Return (x, y) of the center of cell containing provided text 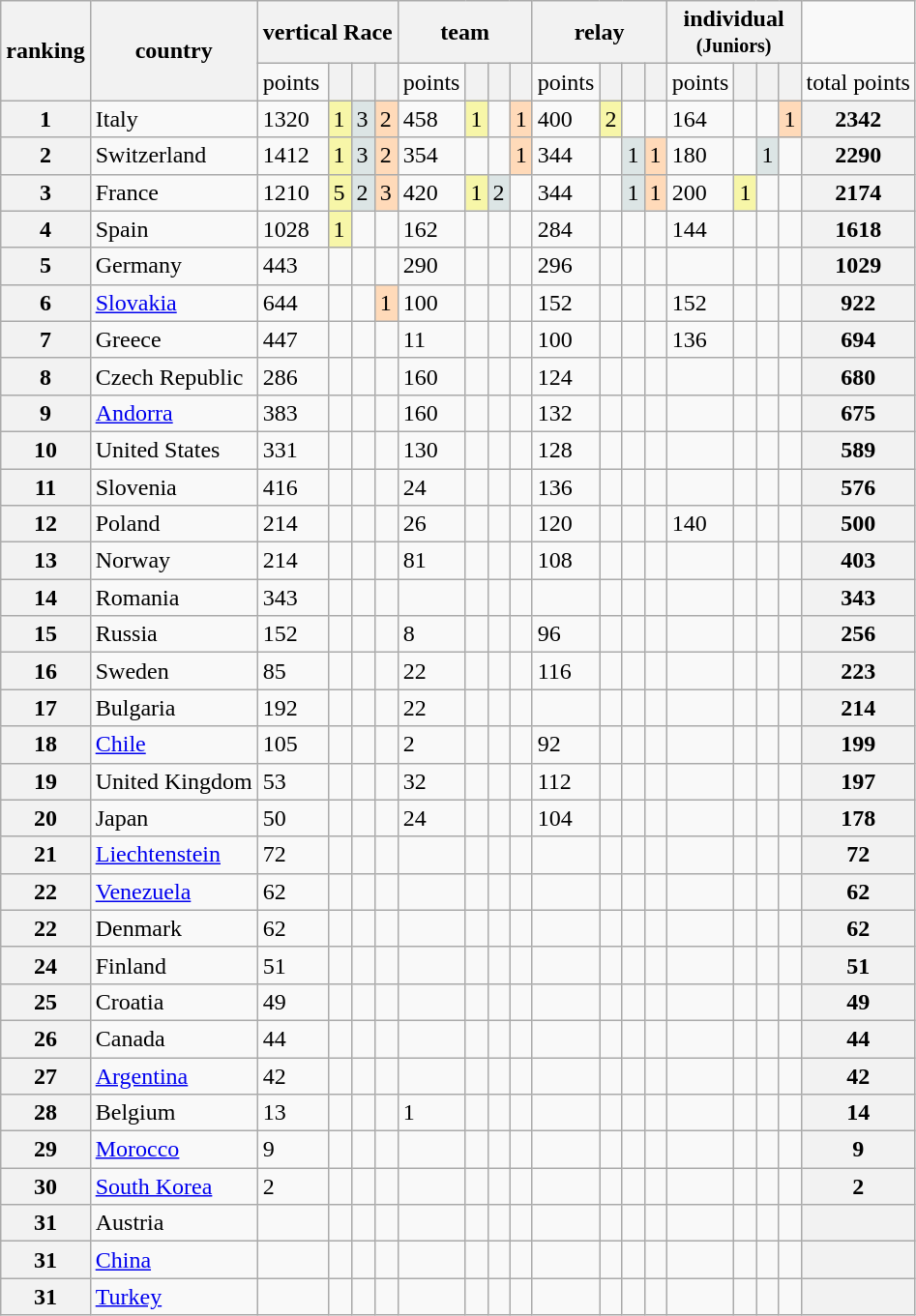
Canada (174, 1038)
Italy (174, 119)
21 (45, 855)
178 (858, 818)
144 (700, 229)
2174 (858, 192)
Slovakia (174, 303)
Sweden (174, 671)
124 (566, 376)
128 (566, 450)
Bulgaria (174, 708)
18 (45, 745)
400 (566, 119)
180 (700, 156)
30 (45, 1186)
27 (45, 1076)
458 (431, 119)
420 (431, 192)
192 (292, 708)
individual(Juniors) (733, 33)
130 (431, 450)
105 (292, 745)
200 (700, 192)
29 (45, 1150)
354 (431, 156)
Andorra (174, 413)
Liechtenstein (174, 855)
Japan (174, 818)
140 (700, 524)
Finland (174, 965)
81 (431, 561)
vertical Race (327, 33)
92 (566, 745)
Germany (174, 266)
112 (566, 781)
17 (45, 708)
416 (292, 486)
53 (292, 781)
Switzerland (174, 156)
United States (174, 450)
403 (858, 561)
383 (292, 413)
32 (431, 781)
447 (292, 339)
104 (566, 818)
28 (45, 1113)
85 (292, 671)
284 (566, 229)
Morocco (174, 1150)
United Kingdom (174, 781)
576 (858, 486)
197 (858, 781)
1028 (292, 229)
1618 (858, 229)
1412 (292, 156)
Russia (174, 634)
286 (292, 376)
France (174, 192)
296 (566, 266)
116 (566, 671)
223 (858, 671)
16 (45, 671)
199 (858, 745)
96 (566, 634)
644 (292, 303)
15 (45, 634)
country (174, 50)
team (464, 33)
7 (45, 339)
922 (858, 303)
Chile (174, 745)
Spain (174, 229)
500 (858, 524)
Argentina (174, 1076)
relay (600, 33)
Turkey (174, 1297)
680 (858, 376)
Czech Republic (174, 376)
Venezuela (174, 892)
12 (45, 524)
Norway (174, 561)
256 (858, 634)
total points (858, 82)
1210 (292, 192)
1029 (858, 266)
2290 (858, 156)
1320 (292, 119)
162 (431, 229)
108 (566, 561)
6 (45, 303)
South Korea (174, 1186)
2342 (858, 119)
164 (700, 119)
331 (292, 450)
Austria (174, 1223)
290 (431, 266)
50 (292, 818)
120 (566, 524)
25 (45, 1002)
4 (45, 229)
20 (45, 818)
132 (566, 413)
Denmark (174, 928)
ranking (45, 50)
19 (45, 781)
443 (292, 266)
675 (858, 413)
China (174, 1260)
Romania (174, 598)
589 (858, 450)
694 (858, 339)
10 (45, 450)
Belgium (174, 1113)
Poland (174, 524)
Slovenia (174, 486)
Greece (174, 339)
Croatia (174, 1002)
